Find where the given text appears and provide that cell's center as (x, y) coordinate. 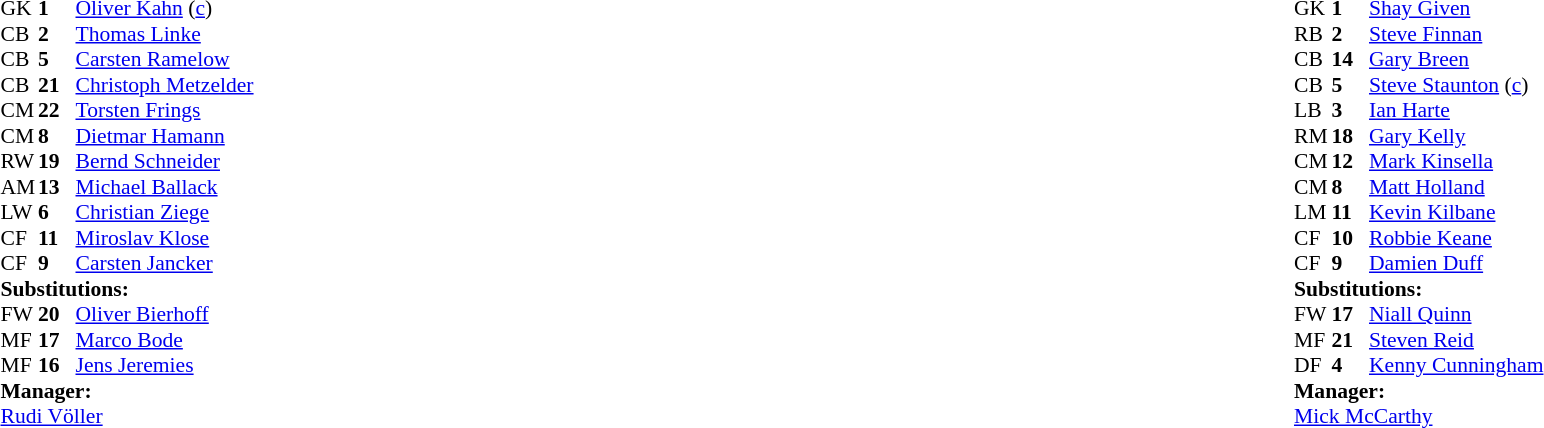
Damien Duff (1456, 263)
Oliver Bierhoff (165, 315)
22 (57, 111)
Ian Harte (1456, 111)
20 (57, 315)
Steven Reid (1456, 340)
4 (1350, 365)
6 (57, 213)
Kevin Kilbane (1456, 213)
Miroslav Klose (165, 238)
13 (57, 187)
Christian Ziege (165, 213)
Michael Ballack (165, 187)
Jens Jeremies (165, 365)
12 (1350, 161)
16 (57, 365)
Gary Kelly (1456, 136)
Dietmar Hamann (165, 136)
RB (1313, 34)
Gary Breen (1456, 59)
14 (1350, 59)
19 (57, 161)
LW (19, 213)
AM (19, 187)
LB (1313, 111)
Steve Finnan (1456, 34)
RW (19, 161)
18 (1350, 136)
Kenny Cunningham (1456, 365)
Bernd Schneider (165, 161)
Mark Kinsella (1456, 161)
Carsten Ramelow (165, 59)
Christoph Metzelder (165, 85)
Thomas Linke (165, 34)
Marco Bode (165, 340)
Steve Staunton (c) (1456, 85)
RM (1313, 136)
Carsten Jancker (165, 263)
LM (1313, 213)
10 (1350, 238)
3 (1350, 111)
Niall Quinn (1456, 315)
Robbie Keane (1456, 238)
Matt Holland (1456, 187)
Torsten Frings (165, 111)
DF (1313, 365)
